Determine the (x, y) coordinate at the center of the cell enclosing the given text.  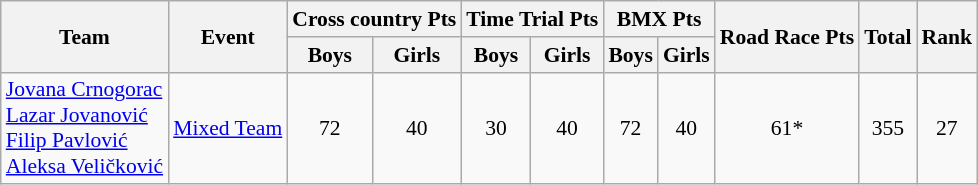
Road Race Pts (787, 36)
27 (948, 128)
Cross country Pts (374, 19)
355 (888, 128)
Mixed Team (228, 128)
61* (787, 128)
Event (228, 36)
Total (888, 36)
30 (496, 128)
Time Trial Pts (532, 19)
Rank (948, 36)
Team (84, 36)
BMX Pts (658, 19)
Jovana CrnogoracLazar JovanovićFilip PavlovićAleksa Veličković (84, 128)
